Provide the (X, Y) coordinate of the cell's center where the given text is located.  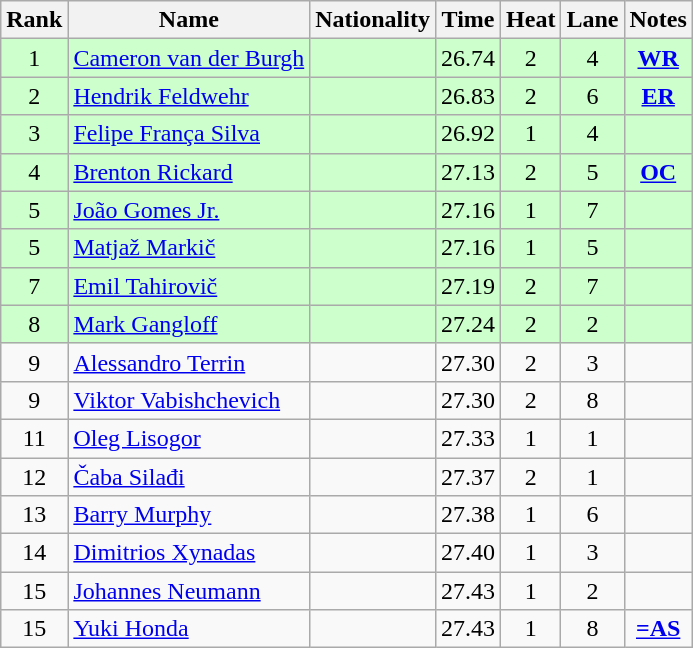
OC (658, 172)
Time (468, 20)
Brenton Rickard (189, 172)
27.19 (468, 286)
Nationality (373, 20)
Yuki Honda (189, 629)
Matjaž Markič (189, 248)
27.33 (468, 438)
Johannes Neumann (189, 591)
Hendrik Feldwehr (189, 96)
13 (34, 515)
12 (34, 477)
Heat (531, 20)
11 (34, 438)
Čaba Silađi (189, 477)
27.38 (468, 515)
Emil Tahirovič (189, 286)
26.92 (468, 134)
ER (658, 96)
26.74 (468, 58)
Viktor Vabishchevich (189, 400)
Rank (34, 20)
Notes (658, 20)
Name (189, 20)
27.13 (468, 172)
Oleg Lisogor (189, 438)
Lane (592, 20)
26.83 (468, 96)
Dimitrios Xynadas (189, 553)
27.24 (468, 324)
=AS (658, 629)
27.37 (468, 477)
Barry Murphy (189, 515)
Cameron van der Burgh (189, 58)
14 (34, 553)
Felipe França Silva (189, 134)
WR (658, 58)
Mark Gangloff (189, 324)
27.40 (468, 553)
João Gomes Jr. (189, 210)
Alessandro Terrin (189, 362)
